For the text-containing cell, return its midpoint in (x, y) coordinate format. 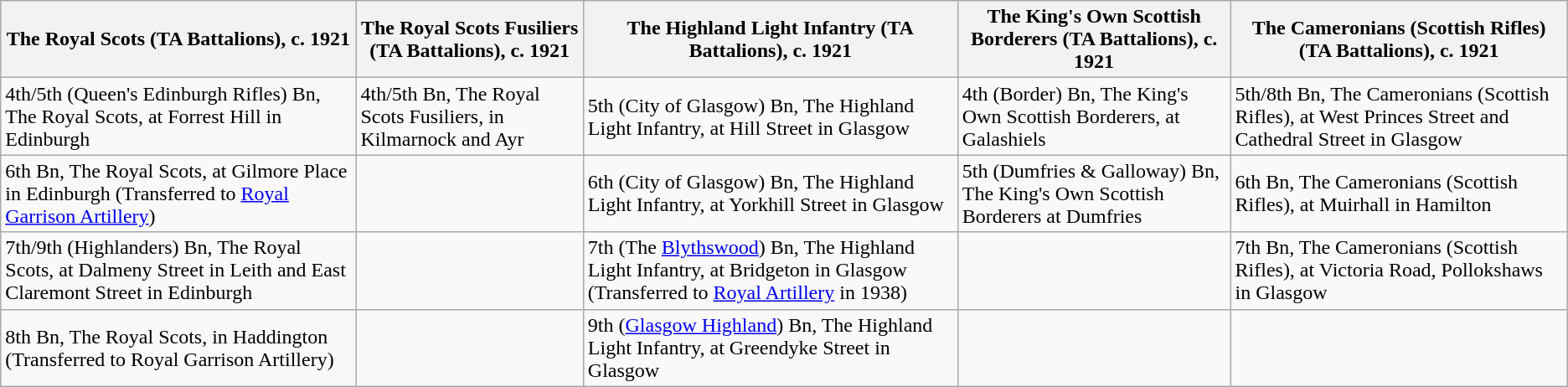
8th Bn, The Royal Scots, in Haddington (Transferred to Royal Garrison Artillery) (178, 348)
6th Bn, The Cameronians (Scottish Rifles), at Muirhall in Hamilton (1399, 193)
7th/9th (Highlanders) Bn, The Royal Scots, at Dalmeny Street in Leith and East Claremont Street in Edinburgh (178, 271)
The Cameronians (Scottish Rifles) (TA Battalions), c. 1921 (1399, 39)
The King's Own Scottish Borderers (TA Battalions), c. 1921 (1094, 39)
The Royal Scots Fusiliers (TA Battalions), c. 1921 (469, 39)
7th (The Blythswood) Bn, The Highland Light Infantry, at Bridgeton in Glasgow (Transferred to Royal Artillery in 1938) (771, 271)
6th Bn, The Royal Scots, at Gilmore Place in Edinburgh (Transferred to Royal Garrison Artillery) (178, 193)
4th/5th (Queen's Edinburgh Rifles) Bn, The Royal Scots, at Forrest Hill in Edinburgh (178, 116)
4th (Border) Bn, The King's Own Scottish Borderers, at Galashiels (1094, 116)
4th/5th Bn, The Royal Scots Fusiliers, in Kilmarnock and Ayr (469, 116)
5th/8th Bn, The Cameronians (Scottish Rifles), at West Princes Street and Cathedral Street in Glasgow (1399, 116)
5th (Dumfries & Galloway) Bn, The King's Own Scottish Borderers at Dumfries (1094, 193)
The Royal Scots (TA Battalions), c. 1921 (178, 39)
9th (Glasgow Highland) Bn, The Highland Light Infantry, at Greendyke Street in Glasgow (771, 348)
6th (City of Glasgow) Bn, The Highland Light Infantry, at Yorkhill Street in Glasgow (771, 193)
7th Bn, The Cameronians (Scottish Rifles), at Victoria Road, Pollokshaws in Glasgow (1399, 271)
5th (City of Glasgow) Bn, The Highland Light Infantry, at Hill Street in Glasgow (771, 116)
The Highland Light Infantry (TA Battalions), c. 1921 (771, 39)
